Extract the (X, Y) coordinate from the center of the cell holding the provided text.  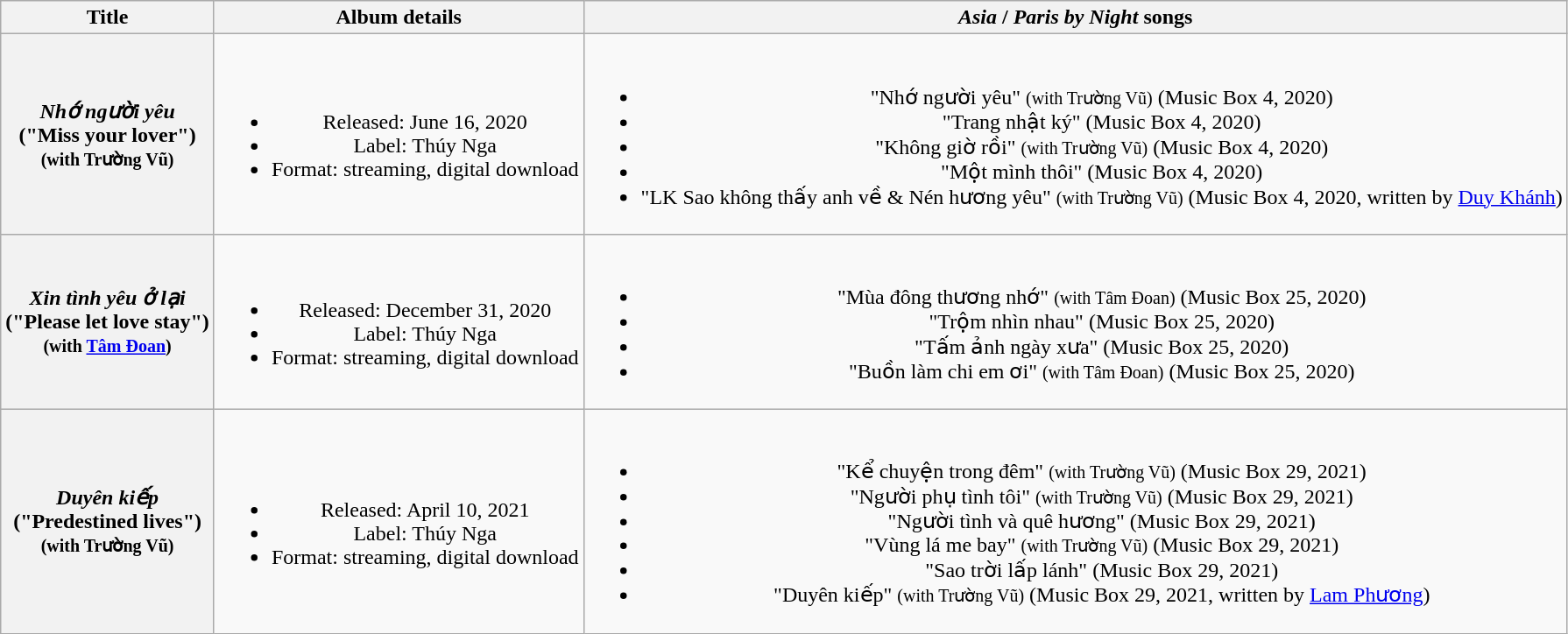
Released: December 31, 2020Label: Thúy NgaFormat: streaming, digital download (399, 321)
Asia / Paris by Night songs (1076, 18)
Duyên kiếp("Predestined lives")(with Trường Vũ) (108, 521)
Album details (399, 18)
Xin tình yêu ở lại("Please let love stay")(with Tâm Đoan) (108, 321)
Title (108, 18)
Released: June 16, 2020Label: Thúy NgaFormat: streaming, digital download (399, 135)
Released: April 10, 2021Label: Thúy NgaFormat: streaming, digital download (399, 521)
Nhớ người yêu("Miss your lover")(with Trường Vũ) (108, 135)
